Find where the given text appears and provide that cell's center as [X, Y] coordinate. 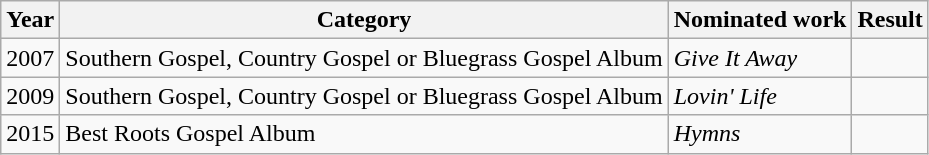
Hymns [760, 134]
Best Roots Gospel Album [364, 134]
Lovin' Life [760, 96]
2015 [30, 134]
2009 [30, 96]
Nominated work [760, 20]
Year [30, 20]
Result [890, 20]
Give It Away [760, 58]
2007 [30, 58]
Category [364, 20]
